Provide the (X, Y) coordinate of the cell's center where the given text is located.  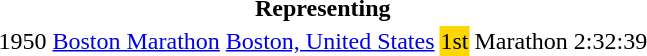
1st (454, 41)
Boston Marathon (136, 41)
Boston, United States (330, 41)
Marathon (521, 41)
